From the cell containing the given text, extract its center point as (x, y) coordinate. 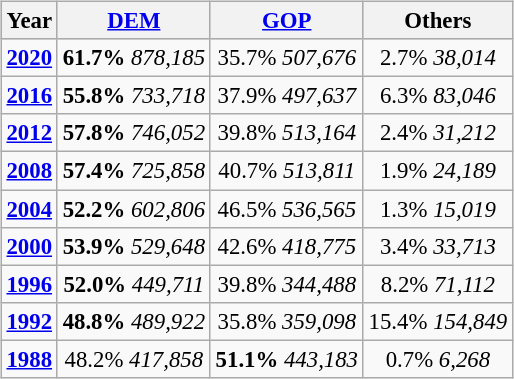
57.8% 746,052 (134, 133)
52.2% 602,806 (134, 209)
3.4% 33,713 (438, 246)
35.7% 507,676 (286, 58)
15.4% 154,849 (438, 321)
0.7% 6,268 (438, 359)
40.7% 513,811 (286, 171)
2.7% 38,014 (438, 58)
1.9% 24,189 (438, 171)
Others (438, 21)
39.8% 513,164 (286, 133)
2004 (29, 209)
GOP (286, 21)
53.9% 529,648 (134, 246)
57.4% 725,858 (134, 171)
2.4% 31,212 (438, 133)
2020 (29, 58)
1.3% 15,019 (438, 209)
1988 (29, 359)
2012 (29, 133)
Year (29, 21)
51.1% 443,183 (286, 359)
2008 (29, 171)
DEM (134, 21)
52.0% 449,711 (134, 284)
1996 (29, 284)
2000 (29, 246)
1992 (29, 321)
2016 (29, 96)
39.8% 344,488 (286, 284)
6.3% 83,046 (438, 96)
48.2% 417,858 (134, 359)
37.9% 497,637 (286, 96)
61.7% 878,185 (134, 58)
8.2% 71,112 (438, 284)
55.8% 733,718 (134, 96)
46.5% 536,565 (286, 209)
42.6% 418,775 (286, 246)
35.8% 359,098 (286, 321)
48.8% 489,922 (134, 321)
